From the cell containing the given text, extract its center point as [X, Y] coordinate. 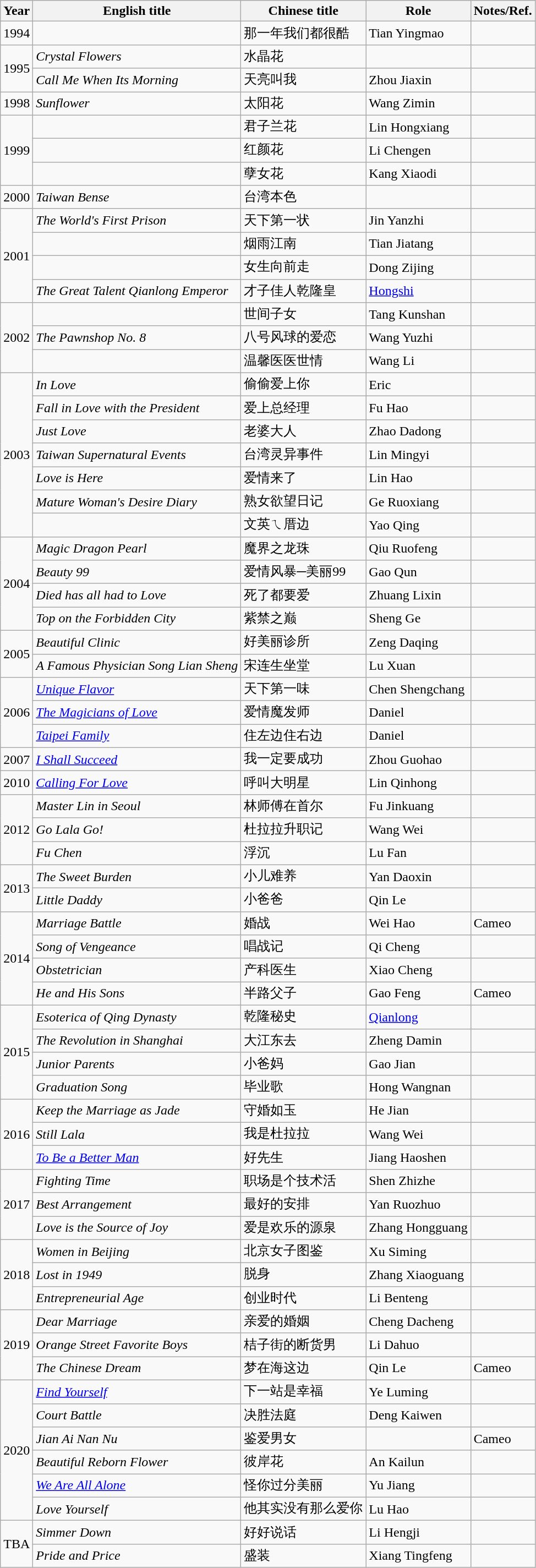
2018 [17, 1275]
爱是欢乐的源泉 [304, 1228]
Jin Yanzhi [418, 220]
八号风球的爱恋 [304, 338]
台湾本色 [304, 197]
好先生 [304, 1158]
2020 [17, 1450]
Simmer Down [137, 1532]
Fall in Love with the President [137, 408]
北京女子图鉴 [304, 1252]
2012 [17, 829]
桔子街的断货男 [304, 1345]
毕业歌 [304, 1088]
Magic Dragon Pearl [137, 548]
Tian Yingmao [418, 33]
2001 [17, 255]
Yan Ruozhuo [418, 1204]
亲爱的婚姻 [304, 1322]
Dong Zijing [418, 267]
1999 [17, 150]
脱身 [304, 1275]
Love is Here [137, 479]
Cheng Dacheng [418, 1322]
Chinese title [304, 11]
爱情风暴─美丽99 [304, 572]
Yao Qing [418, 525]
The Great Talent Qianlong Emperor [137, 291]
孽女花 [304, 174]
乾隆秘史 [304, 1017]
才子佳人乾隆皇 [304, 291]
Tian Jiatang [418, 244]
Jiang Haoshen [418, 1158]
爱情魔发师 [304, 712]
Zhou Guohao [418, 760]
熟女欲望日记 [304, 502]
那一年我们都很酷 [304, 33]
大江东去 [304, 1040]
Li Chengen [418, 151]
温馨医医世情 [304, 361]
Qi Cheng [418, 947]
2004 [17, 583]
A Famous Physician Song Lian Sheng [137, 666]
怪你过分美丽 [304, 1486]
Li Benteng [418, 1298]
Lin Hao [418, 479]
烟雨江南 [304, 244]
决胜法庭 [304, 1416]
Fu Chen [137, 853]
小爸爸 [304, 900]
杜拉拉升职记 [304, 830]
2005 [17, 654]
Taiwan Supernatural Events [137, 455]
He and His Sons [137, 994]
宋连生坐堂 [304, 666]
Beautiful Reborn Flower [137, 1462]
太阳花 [304, 103]
Li Dahuo [418, 1345]
2019 [17, 1345]
好美丽诊所 [304, 642]
天亮叫我 [304, 80]
Marriage Battle [137, 924]
Crystal Flowers [137, 56]
2014 [17, 958]
Obstetrician [137, 970]
Still Lala [137, 1134]
女生向前走 [304, 267]
Ye Luming [418, 1391]
Just Love [137, 431]
Graduation Song [137, 1088]
Xu Siming [418, 1252]
Wang Zimin [418, 103]
Ge Ruoxiang [418, 502]
Li Hengji [418, 1532]
Dear Marriage [137, 1322]
2016 [17, 1134]
台湾灵异事件 [304, 455]
偷偷爱上你 [304, 384]
Fu Jinkuang [418, 806]
魔界之龙珠 [304, 548]
Fighting Time [137, 1181]
Zhang Xiaoguang [418, 1275]
Entrepreneurial Age [137, 1298]
Lu Xuan [418, 666]
Love is the Source of Joy [137, 1228]
The Pawnshop No. 8 [137, 338]
Lin Mingyi [418, 455]
Qianlong [418, 1017]
下一站是幸福 [304, 1391]
Sheng Ge [418, 619]
Taiwan Bense [137, 197]
2015 [17, 1052]
Wei Hao [418, 924]
死了都要爱 [304, 595]
Tang Kunshan [418, 315]
Love Yourself [137, 1509]
Zhao Dadong [418, 431]
Beauty 99 [137, 572]
We Are All Alone [137, 1486]
Top on the Forbidden City [137, 619]
2007 [17, 760]
Find Yourself [137, 1391]
2006 [17, 713]
守婚如玉 [304, 1111]
创业时代 [304, 1298]
呼叫大明星 [304, 783]
天下第一味 [304, 689]
The Revolution in Shanghai [137, 1040]
Women in Beijing [137, 1252]
Yu Jiang [418, 1486]
2013 [17, 888]
Kang Xiaodi [418, 174]
Zhuang Lixin [418, 595]
Song of Vengeance [137, 947]
Chen Shengchang [418, 689]
Taipei Family [137, 736]
Lin Hongxiang [418, 127]
文英ㄟ厝边 [304, 525]
他其实没有那么爱你 [304, 1509]
Lu Hao [418, 1509]
In Love [137, 384]
He Jian [418, 1111]
Shen Zhizhe [418, 1181]
Keep the Marriage as Jade [137, 1111]
Unique Flavor [137, 689]
Hong Wangnan [418, 1088]
Fu Hao [418, 408]
浮沉 [304, 853]
Zeng Daqing [418, 642]
Beautiful Clinic [137, 642]
世间子女 [304, 315]
婚战 [304, 924]
Eric [418, 384]
爱情来了 [304, 479]
I Shall Succeed [137, 760]
半路父子 [304, 994]
Qiu Ruofeng [418, 548]
The World's First Prison [137, 220]
老婆大人 [304, 431]
Notes/Ref. [503, 11]
住左边住右边 [304, 736]
我一定要成功 [304, 760]
Xiang Tingfeng [418, 1555]
Wang Yuzhi [418, 338]
小爸妈 [304, 1064]
Died has all had to Love [137, 595]
The Magicians of Love [137, 712]
TBA [17, 1544]
Best Arrangement [137, 1204]
2000 [17, 197]
Gao Feng [418, 994]
Gao Jian [418, 1064]
Junior Parents [137, 1064]
水晶花 [304, 56]
Mature Woman's Desire Diary [137, 502]
最好的安排 [304, 1204]
Court Battle [137, 1416]
君子兰花 [304, 127]
产科医生 [304, 970]
Lu Fan [418, 853]
The Chinese Dream [137, 1368]
Lin Qinhong [418, 783]
Zhou Jiaxin [418, 80]
Zhang Hongguang [418, 1228]
An Kailun [418, 1462]
To Be a Better Man [137, 1158]
English title [137, 11]
天下第一状 [304, 220]
Sunflower [137, 103]
盛装 [304, 1555]
Calling For Love [137, 783]
我是杜拉拉 [304, 1134]
2017 [17, 1204]
Little Daddy [137, 900]
Lost in 1949 [137, 1275]
Esoterica of Qing Dynasty [137, 1017]
1995 [17, 68]
2010 [17, 783]
Year [17, 11]
彼岸花 [304, 1462]
Gao Qun [418, 572]
Call Me When Its Morning [137, 80]
紫禁之巅 [304, 619]
The Sweet Burden [137, 876]
Pride and Price [137, 1555]
Deng Kaiwen [418, 1416]
鉴爱男女 [304, 1439]
1994 [17, 33]
Hongshi [418, 291]
职场是个技术活 [304, 1181]
2003 [17, 455]
Jian Ai Nan Nu [137, 1439]
Wang Li [418, 361]
好好说话 [304, 1532]
Xiao Cheng [418, 970]
唱战记 [304, 947]
Orange Street Favorite Boys [137, 1345]
小儿难养 [304, 876]
爱上总经理 [304, 408]
Yan Daoxin [418, 876]
Master Lin in Seoul [137, 806]
林师傅在首尔 [304, 806]
1998 [17, 103]
梦在海这边 [304, 1368]
Zheng Damin [418, 1040]
Role [418, 11]
Go Lala Go! [137, 830]
红颜花 [304, 151]
2002 [17, 338]
